Pinpoint the cell where the given text exists, returning its [X, Y] midpoint coordinate. 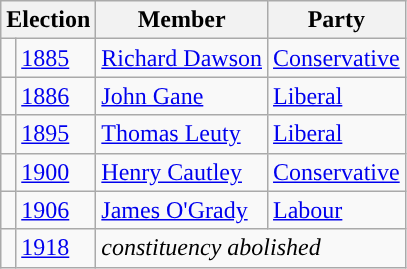
Labour [337, 210]
Richard Dawson [182, 58]
Thomas Leuty [182, 134]
James O'Grady [182, 210]
1900 [56, 172]
Member [182, 20]
constituency abolished [250, 248]
John Gane [182, 96]
1906 [56, 210]
1886 [56, 96]
Election [48, 20]
1885 [56, 58]
Party [337, 20]
1895 [56, 134]
Henry Cautley [182, 172]
1918 [56, 248]
